Capture the cell that displays the provided text and extract its (x, y) central coordinate. 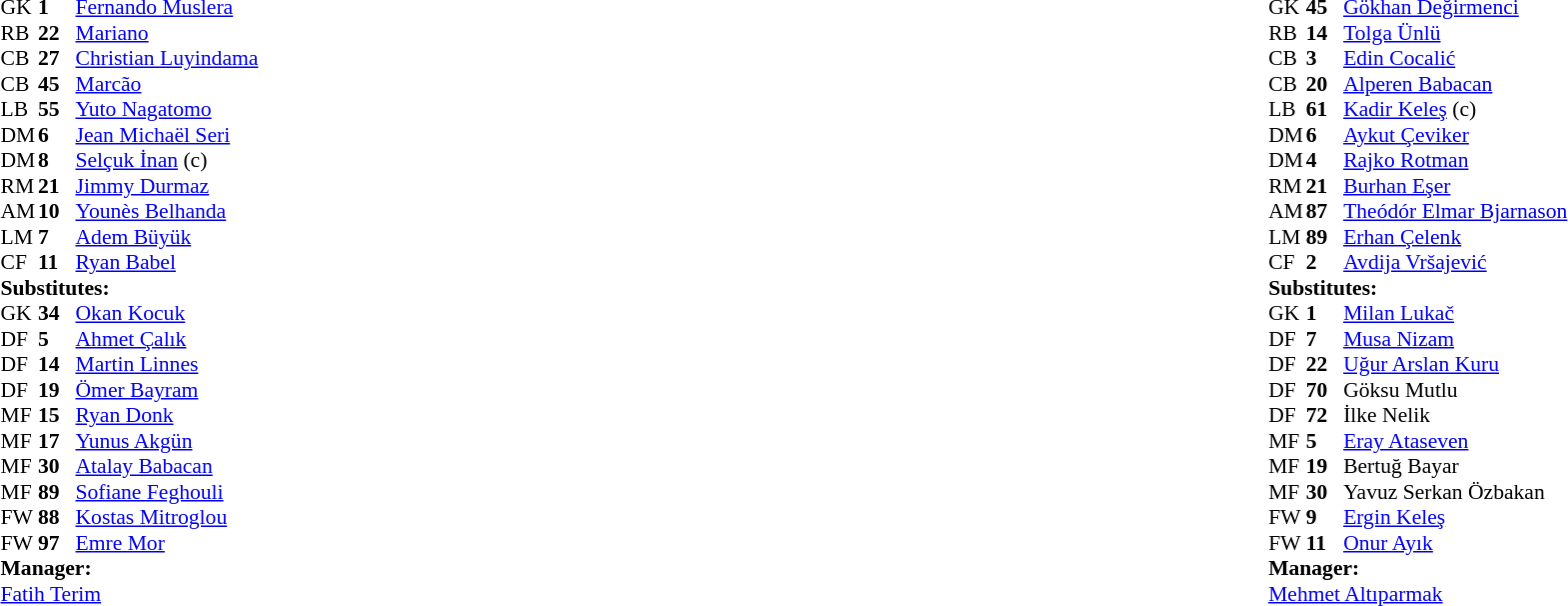
Selçuk İnan (c) (168, 161)
Kadir Keleş (c) (1455, 109)
Ömer Bayram (168, 390)
88 (57, 517)
4 (1325, 161)
45 (57, 84)
72 (1325, 415)
34 (57, 313)
Okan Kocuk (168, 313)
Sofiane Feghouli (168, 492)
Onur Ayık (1455, 543)
Jean Michaël Seri (168, 135)
61 (1325, 109)
27 (57, 59)
10 (57, 211)
Christian Luyindama (168, 59)
20 (1325, 84)
Jimmy Durmaz (168, 186)
Ryan Babel (168, 263)
Emre Mor (168, 543)
2 (1325, 263)
87 (1325, 211)
İlke Nelik (1455, 415)
Aykut Çeviker (1455, 135)
Ergin Keleş (1455, 517)
Erhan Çelenk (1455, 237)
17 (57, 441)
Eray Ataseven (1455, 441)
Kostas Mitroglou (168, 517)
70 (1325, 390)
15 (57, 415)
Younès Belhanda (168, 211)
Yunus Akgün (168, 441)
Mariano (168, 33)
Milan Lukač (1455, 313)
Bertuğ Bayar (1455, 467)
Burhan Eşer (1455, 186)
1 (1325, 313)
3 (1325, 59)
55 (57, 109)
Theódór Elmar Bjarnason (1455, 211)
Yavuz Serkan Özbakan (1455, 492)
Ahmet Çalık (168, 339)
Uğur Arslan Kuru (1455, 365)
Marcão (168, 84)
Martin Linnes (168, 365)
8 (57, 161)
Ryan Donk (168, 415)
Musa Nizam (1455, 339)
Edin Cocalić (1455, 59)
Yuto Nagatomo (168, 109)
Adem Büyük (168, 237)
Avdija Vršajević (1455, 263)
Alperen Babacan (1455, 84)
Tolga Ünlü (1455, 33)
9 (1325, 517)
Atalay Babacan (168, 467)
Göksu Mutlu (1455, 390)
Rajko Rotman (1455, 161)
97 (57, 543)
